Identify which cell holds the provided text, then report its [x, y] central coordinate. 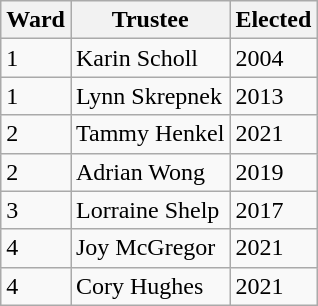
2013 [274, 96]
Trustee [150, 20]
2019 [274, 172]
2004 [274, 58]
2017 [274, 210]
Adrian Wong [150, 172]
Joy McGregor [150, 248]
Lorraine Shelp [150, 210]
Cory Hughes [150, 286]
Tammy Henkel [150, 134]
3 [36, 210]
Karin Scholl [150, 58]
Lynn Skrepnek [150, 96]
Ward [36, 20]
Elected [274, 20]
